Return the (X, Y) coordinate for the center point of the cell that contains the specified text.  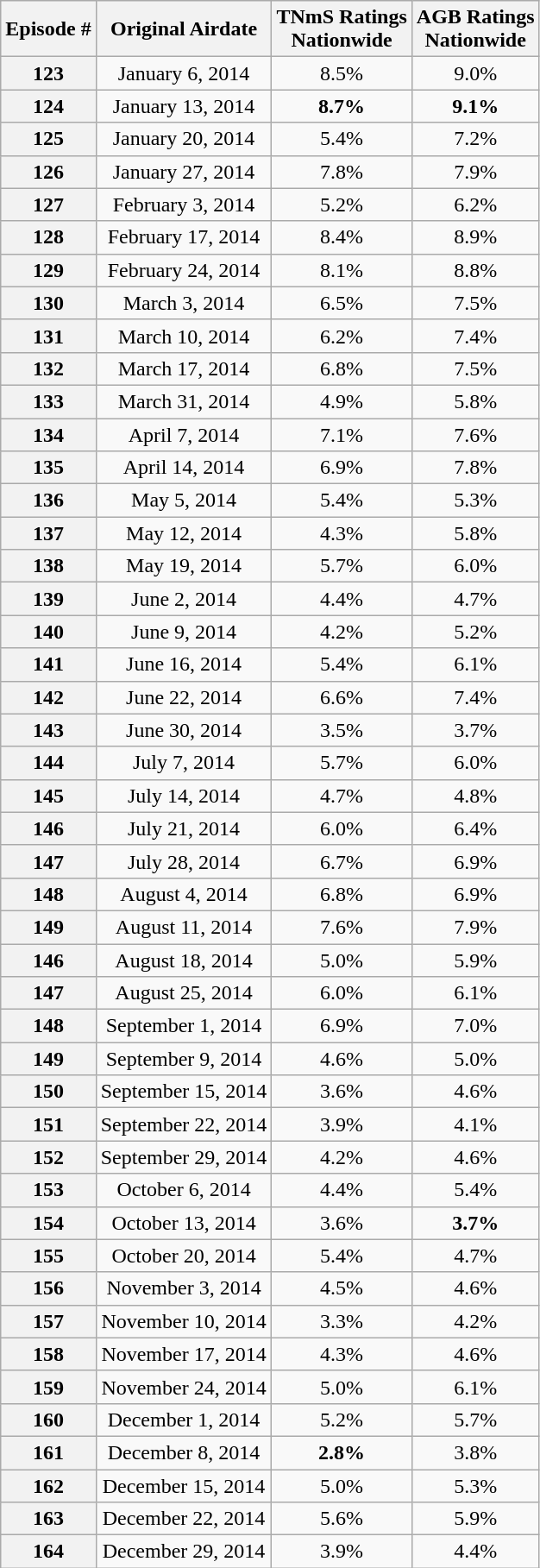
Episode # (48, 29)
May 19, 2014 (184, 566)
8.7% (342, 106)
159 (48, 1387)
161 (48, 1452)
January 13, 2014 (184, 106)
153 (48, 1190)
June 22, 2014 (184, 697)
125 (48, 139)
123 (48, 73)
8.9% (475, 237)
152 (48, 1157)
131 (48, 336)
August 4, 2014 (184, 894)
157 (48, 1321)
October 6, 2014 (184, 1190)
February 24, 2014 (184, 270)
133 (48, 401)
June 30, 2014 (184, 730)
April 7, 2014 (184, 434)
3.5% (342, 730)
150 (48, 1092)
2.8% (342, 1452)
4.8% (475, 796)
Original Airdate (184, 29)
8.8% (475, 270)
November 3, 2014 (184, 1288)
129 (48, 270)
July 28, 2014 (184, 861)
6.7% (342, 861)
151 (48, 1124)
August 25, 2014 (184, 993)
124 (48, 106)
137 (48, 533)
7.0% (475, 1026)
November 10, 2014 (184, 1321)
December 15, 2014 (184, 1485)
AGB RatingsNationwide (475, 29)
9.0% (475, 73)
8.4% (342, 237)
144 (48, 763)
141 (48, 664)
TNmS RatingsNationwide (342, 29)
145 (48, 796)
September 1, 2014 (184, 1026)
4.1% (475, 1124)
May 5, 2014 (184, 501)
132 (48, 368)
7.2% (475, 139)
140 (48, 632)
3.3% (342, 1321)
158 (48, 1354)
4.5% (342, 1288)
December 22, 2014 (184, 1519)
September 29, 2014 (184, 1157)
3.8% (475, 1452)
October 20, 2014 (184, 1256)
138 (48, 566)
162 (48, 1485)
March 17, 2014 (184, 368)
139 (48, 599)
January 6, 2014 (184, 73)
127 (48, 205)
August 11, 2014 (184, 927)
September 22, 2014 (184, 1124)
June 9, 2014 (184, 632)
June 16, 2014 (184, 664)
July 7, 2014 (184, 763)
April 14, 2014 (184, 468)
February 17, 2014 (184, 237)
7.1% (342, 434)
January 27, 2014 (184, 172)
June 2, 2014 (184, 599)
156 (48, 1288)
November 24, 2014 (184, 1387)
4.9% (342, 401)
September 9, 2014 (184, 1059)
6.6% (342, 697)
July 21, 2014 (184, 828)
6.4% (475, 828)
September 15, 2014 (184, 1092)
November 17, 2014 (184, 1354)
155 (48, 1256)
136 (48, 501)
160 (48, 1420)
128 (48, 237)
6.5% (342, 303)
143 (48, 730)
October 13, 2014 (184, 1223)
164 (48, 1552)
March 31, 2014 (184, 401)
135 (48, 468)
December 8, 2014 (184, 1452)
August 18, 2014 (184, 960)
130 (48, 303)
154 (48, 1223)
May 12, 2014 (184, 533)
February 3, 2014 (184, 205)
142 (48, 697)
9.1% (475, 106)
8.1% (342, 270)
March 3, 2014 (184, 303)
January 20, 2014 (184, 139)
December 29, 2014 (184, 1552)
5.6% (342, 1519)
July 14, 2014 (184, 796)
December 1, 2014 (184, 1420)
126 (48, 172)
8.5% (342, 73)
163 (48, 1519)
March 10, 2014 (184, 336)
134 (48, 434)
